Identify which cell holds the provided text, then report its [x, y] central coordinate. 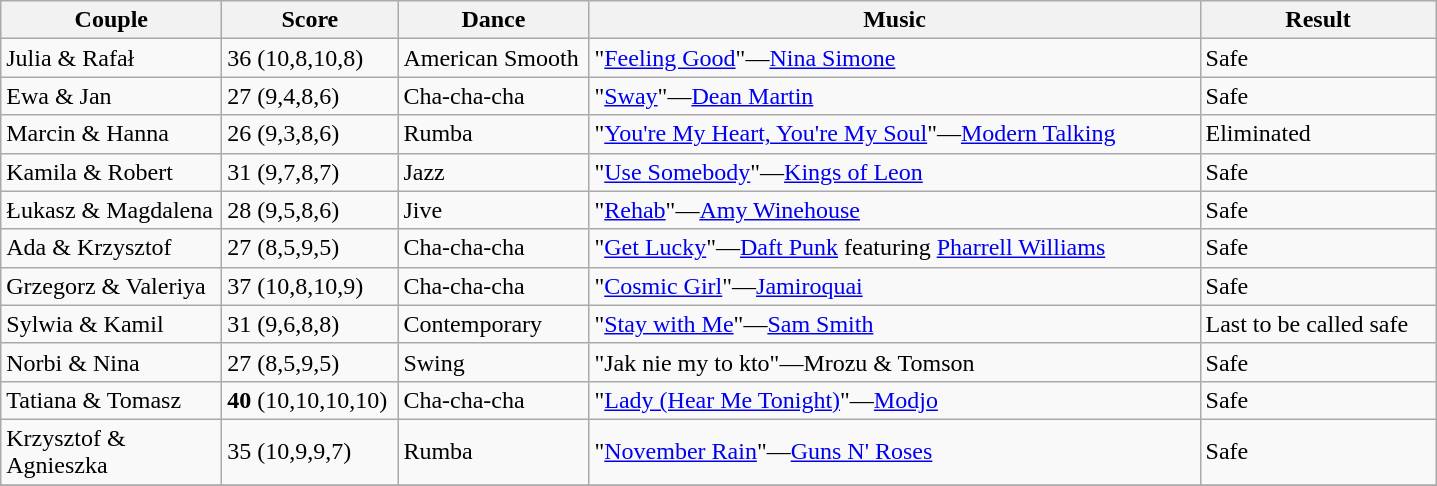
Jive [494, 210]
Norbi & Nina [112, 362]
Music [894, 20]
Ada & Krzysztof [112, 248]
Ewa & Jan [112, 96]
Dance [494, 20]
26 (9,3,8,6) [310, 134]
Julia & Rafał [112, 58]
"Lady (Hear Me Tonight)"—Modjo [894, 400]
Tatiana & Tomasz [112, 400]
40 (10,10,10,10) [310, 400]
American Smooth [494, 58]
Kamila & Robert [112, 172]
Eliminated [1318, 134]
"Jak nie my to kto"—Mrozu & Tomson [894, 362]
"Rehab"—Amy Winehouse [894, 210]
36 (10,8,10,8) [310, 58]
Couple [112, 20]
Grzegorz & Valeriya [112, 286]
"November Rain"—Guns N' Roses [894, 452]
Jazz [494, 172]
28 (9,5,8,6) [310, 210]
Score [310, 20]
Contemporary [494, 324]
Łukasz & Magdalena [112, 210]
27 (9,4,8,6) [310, 96]
Swing [494, 362]
"Feeling Good"—Nina Simone [894, 58]
"Cosmic Girl"—Jamiroquai [894, 286]
31 (9,7,8,7) [310, 172]
"You're My Heart, You're My Soul"—Modern Talking [894, 134]
"Sway"—Dean Martin [894, 96]
"Get Lucky"—Daft Punk featuring Pharrell Williams [894, 248]
Marcin & Hanna [112, 134]
"Stay with Me"—Sam Smith [894, 324]
35 (10,9,9,7) [310, 452]
Sylwia & Kamil [112, 324]
"Use Somebody"—Kings of Leon [894, 172]
Krzysztof & Agnieszka [112, 452]
Last to be called safe [1318, 324]
31 (9,6,8,8) [310, 324]
Result [1318, 20]
37 (10,8,10,9) [310, 286]
